Return [x, y] of the center of cell containing provided text 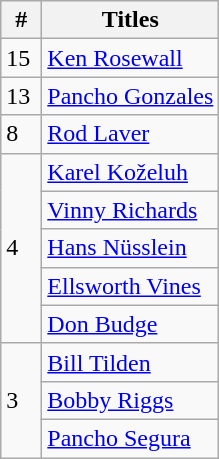
3 [22, 400]
Ken Rosewall [130, 58]
Karel Koželuh [130, 172]
Rod Laver [130, 134]
Bill Tilden [130, 362]
8 [22, 134]
Hans Nüsslein [130, 248]
Don Budge [130, 324]
4 [22, 248]
Pancho Segura [130, 438]
Bobby Riggs [130, 400]
# [22, 20]
Ellsworth Vines [130, 286]
Pancho Gonzales [130, 96]
Titles [130, 20]
15 [22, 58]
13 [22, 96]
Vinny Richards [130, 210]
